Determine the (X, Y) coordinate at the center of the cell enclosing the given text.  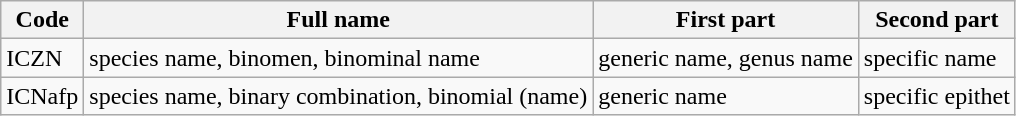
generic name (726, 96)
Full name (338, 20)
species name, binomen, binominal name (338, 58)
Code (42, 20)
specific name (936, 58)
specific epithet (936, 96)
First part (726, 20)
ICNafp (42, 96)
species name, binary combination, binomial (name) (338, 96)
Second part (936, 20)
generic name, genus name (726, 58)
ICZN (42, 58)
